Capture the cell that displays the provided text and extract its (x, y) central coordinate. 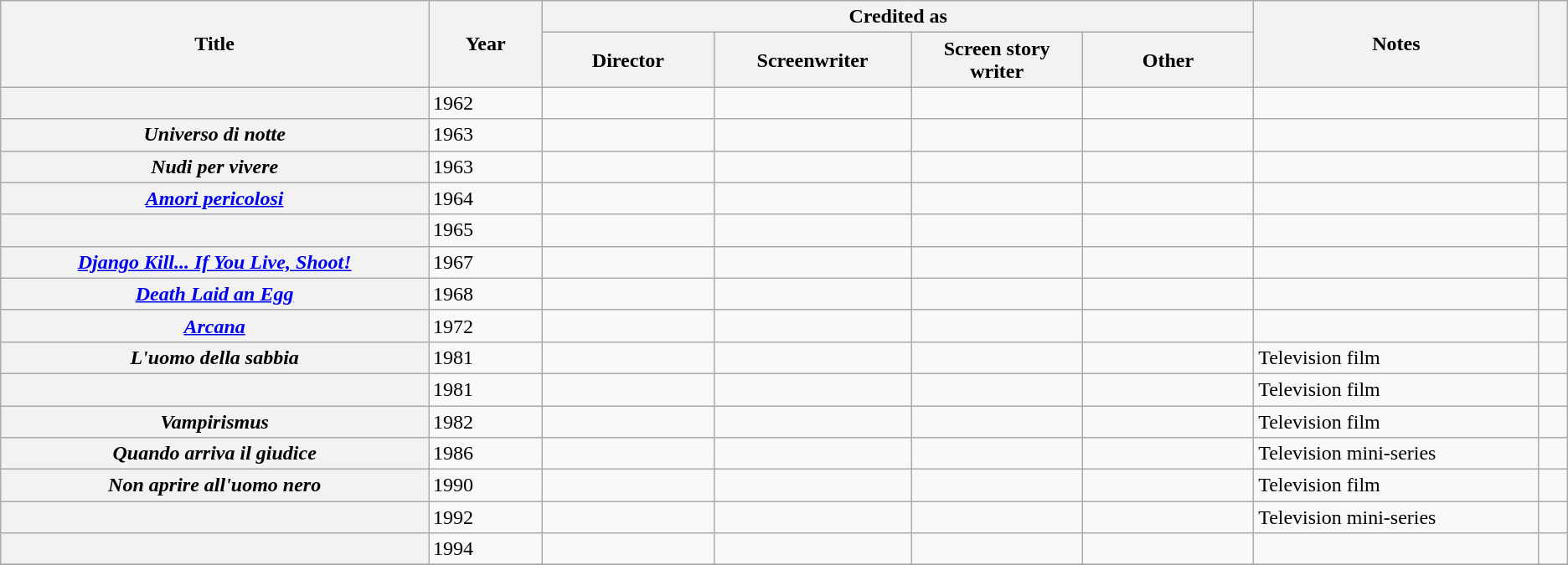
Director (628, 60)
Non aprire all'uomo nero (214, 485)
L'uomo della sabbia (214, 357)
1964 (486, 198)
Django Kill... If You Live, Shoot! (214, 262)
Notes (1396, 44)
1962 (486, 103)
Screenwriter (812, 60)
1986 (486, 454)
1982 (486, 421)
1965 (486, 230)
Year (486, 44)
Vampirismus (214, 421)
Other (1168, 60)
1967 (486, 262)
1990 (486, 485)
1972 (486, 326)
Credited as (898, 17)
Nudi per vivere (214, 167)
Title (214, 44)
Universo di notte (214, 135)
Death Laid an Egg (214, 294)
Screen story writer (997, 60)
Amori pericolosi (214, 198)
1994 (486, 549)
1968 (486, 294)
1992 (486, 517)
Arcana (214, 326)
Quando arriva il giudice (214, 454)
